Identify which cell holds the provided text, then report its [x, y] central coordinate. 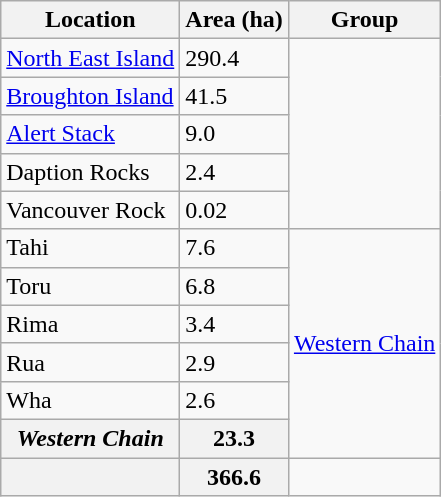
2.4 [234, 172]
Daption Rocks [90, 172]
Area (ha) [234, 20]
9.0 [234, 134]
Tahi [90, 248]
290.4 [234, 58]
Group [364, 20]
Broughton Island [90, 96]
3.4 [234, 324]
23.3 [234, 438]
7.6 [234, 248]
366.6 [234, 477]
North East Island [90, 58]
2.9 [234, 362]
0.02 [234, 210]
Toru [90, 286]
Alert Stack [90, 134]
6.8 [234, 286]
Rima [90, 324]
Location [90, 20]
Wha [90, 400]
Vancouver Rock [90, 210]
2.6 [234, 400]
Rua [90, 362]
41.5 [234, 96]
